Identify which cell holds the provided text, then report its [X, Y] central coordinate. 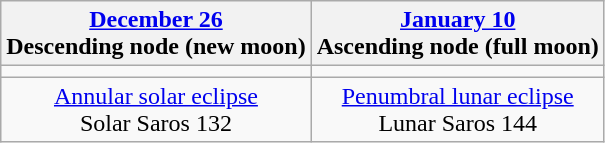
December 26Descending node (new moon) [156, 34]
Penumbral lunar eclipseLunar Saros 144 [458, 110]
Annular solar eclipseSolar Saros 132 [156, 110]
January 10Ascending node (full moon) [458, 34]
